Determine the [X, Y] coordinate at the center of the cell enclosing the given text.  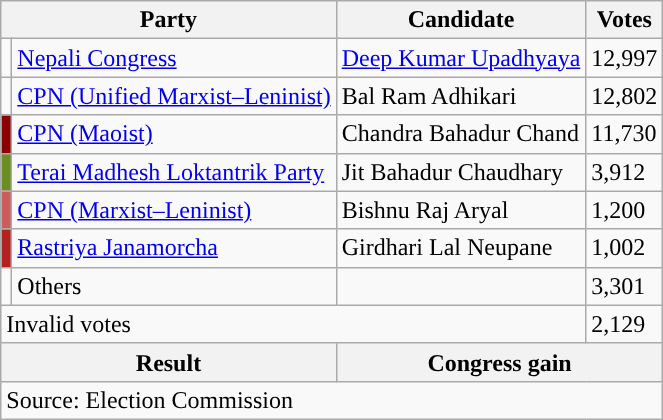
Bal Ram Adhikari [461, 96]
Votes [624, 20]
Rastriya Janamorcha [174, 248]
3,912 [624, 172]
1,200 [624, 210]
11,730 [624, 134]
CPN (Unified Marxist–Leninist) [174, 96]
Chandra Bahadur Chand [461, 134]
Invalid votes [294, 324]
Nepali Congress [174, 58]
Bishnu Raj Aryal [461, 210]
CPN (Marxist–Leninist) [174, 210]
Girdhari Lal Neupane [461, 248]
12,997 [624, 58]
3,301 [624, 286]
2,129 [624, 324]
Congress gain [500, 362]
Terai Madhesh Loktantrik Party [174, 172]
1,002 [624, 248]
Candidate [461, 20]
CPN (Maoist) [174, 134]
Others [174, 286]
12,802 [624, 96]
Deep Kumar Upadhyaya [461, 58]
Result [168, 362]
Party [168, 20]
Jit Bahadur Chaudhary [461, 172]
Source: Election Commission [332, 400]
